Locate the cell with the specified text and output its [X, Y] center coordinate. 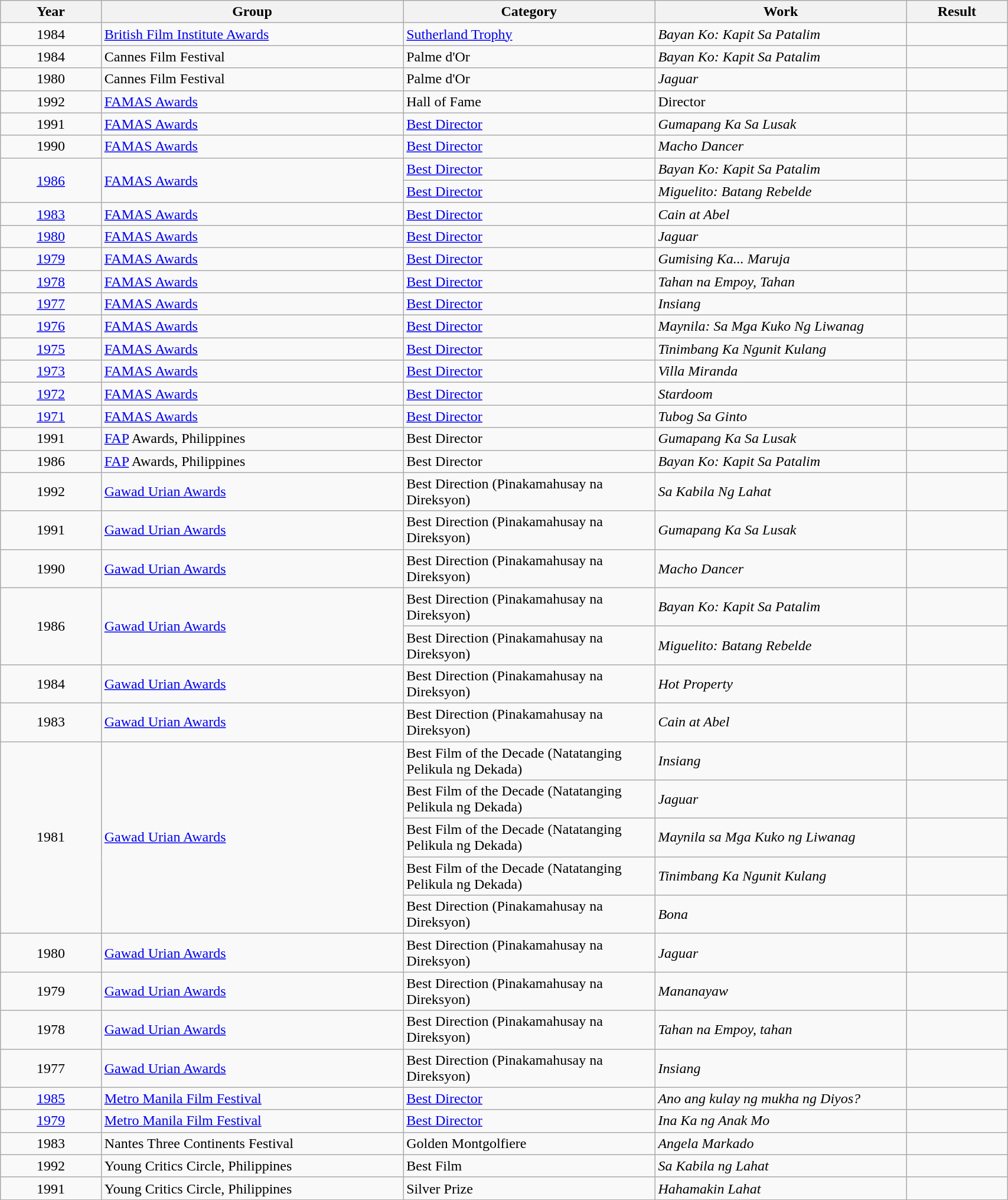
Maynila sa Mga Kuko ng Liwanag [781, 837]
Category [529, 12]
Tahan na Empoy, Tahan [781, 282]
Result [957, 12]
Mananayaw [781, 991]
Best Film [529, 1166]
Hot Property [781, 684]
Bona [781, 914]
Hall of Fame [529, 102]
Sa Kabila ng Lahat [781, 1166]
1972 [51, 394]
Villa Miranda [781, 371]
Tahan na Empoy, tahan [781, 1030]
Ina Ka ng Anak Mo [781, 1121]
Sa Kabila Ng Lahat [781, 491]
Sutherland Trophy [529, 34]
1985 [51, 1098]
Hahamakin Lahat [781, 1188]
Director [781, 102]
Silver Prize [529, 1188]
1981 [51, 837]
Tubog Sa Ginto [781, 416]
Group [252, 12]
Angela Markado [781, 1143]
Ano ang kulay ng mukha ng Diyos? [781, 1098]
Nantes Three Continents Festival [252, 1143]
Work [781, 12]
Gumising Ka... Maruja [781, 259]
1973 [51, 371]
Year [51, 12]
Stardoom [781, 394]
1971 [51, 416]
British Film Institute Awards [252, 34]
1976 [51, 327]
1975 [51, 349]
Maynila: Sa Mga Kuko Ng Liwanag [781, 327]
Golden Montgolfiere [529, 1143]
